Return [X, Y] of the center of cell containing provided text 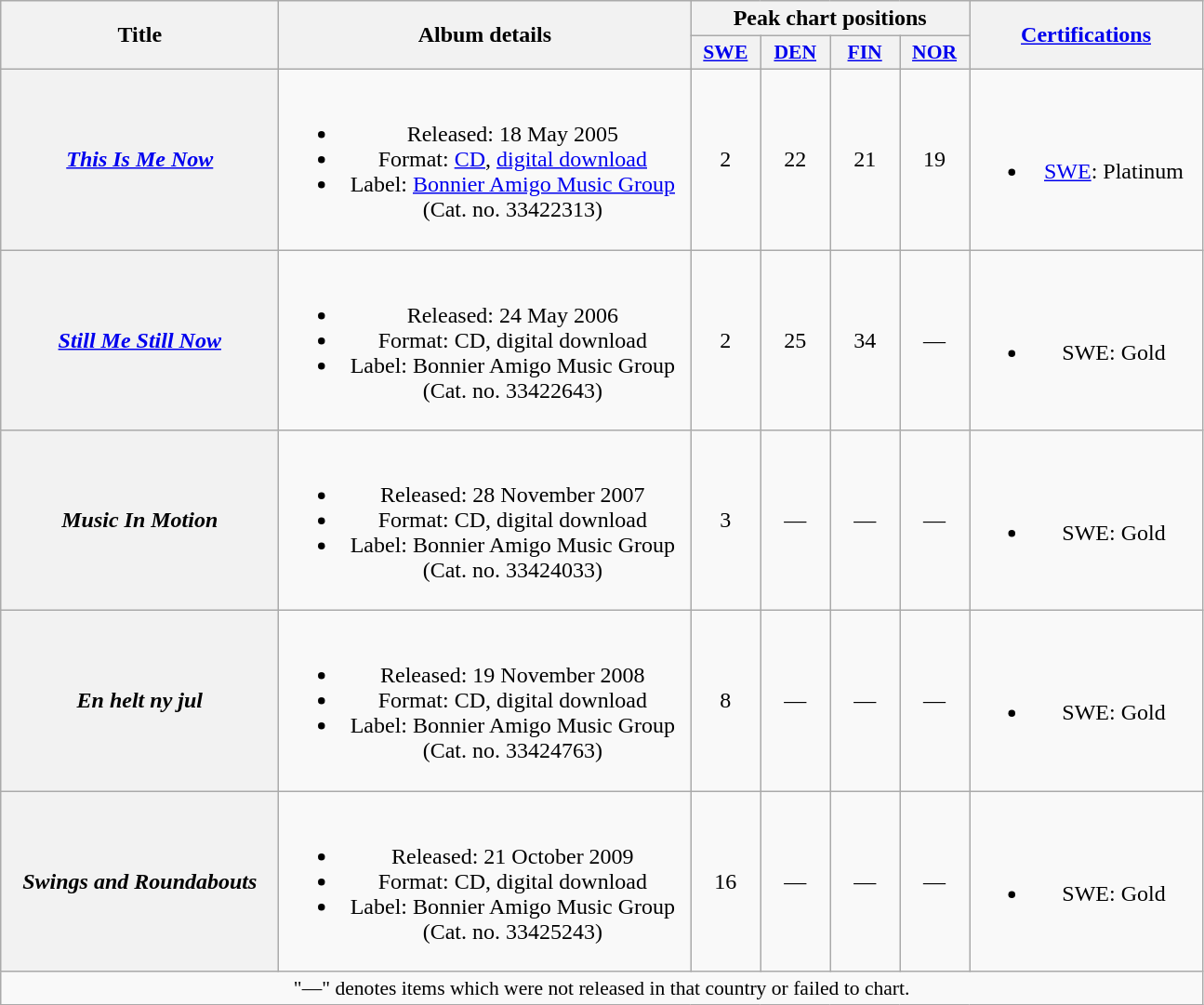
19 [935, 159]
16 [725, 881]
Released: 21 October 2009Format: CD, digital downloadLabel: Bonnier Amigo Music Group(Cat. no. 33425243) [485, 881]
Released: 24 May 2006Format: CD, digital downloadLabel: Bonnier Amigo Music Group(Cat. no. 33422643) [485, 339]
Certifications [1086, 35]
Released: 18 May 2005Format: CD, digital downloadLabel: Bonnier Amigo Music Group(Cat. no. 33422313) [485, 159]
Music In Motion [139, 521]
22 [796, 159]
Released: 28 November 2007Format: CD, digital downloadLabel: Bonnier Amigo Music Group(Cat. no. 33424033) [485, 521]
This Is Me Now [139, 159]
8 [725, 701]
34 [865, 339]
Peak chart positions [830, 19]
"—" denotes items which were not released in that country or failed to chart. [602, 988]
Still Me Still Now [139, 339]
SWE: Platinum [1086, 159]
21 [865, 159]
25 [796, 339]
Released: 19 November 2008Format: CD, digital downloadLabel: Bonnier Amigo Music Group(Cat. no. 33424763) [485, 701]
FIN [865, 53]
DEN [796, 53]
En helt ny jul [139, 701]
3 [725, 521]
NOR [935, 53]
Swings and Roundabouts [139, 881]
Title [139, 35]
SWE [725, 53]
Album details [485, 35]
